Locate the cell with the specified text and output its [X, Y] center coordinate. 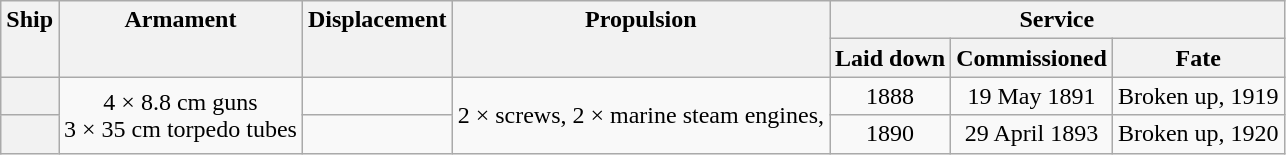
Ship [30, 39]
Broken up, 1920 [1198, 134]
Displacement [377, 39]
1888 [890, 96]
1890 [890, 134]
4 × 8.8 cm guns3 × 35 cm torpedo tubes [181, 115]
Commissioned [1032, 58]
Service [1058, 20]
Laid down [890, 58]
Broken up, 1919 [1198, 96]
Propulsion [640, 39]
29 April 1893 [1032, 134]
19 May 1891 [1032, 96]
2 × screws, 2 × marine steam engines, [640, 115]
Fate [1198, 58]
Armament [181, 39]
